For the text-containing cell, return its midpoint in [x, y] coordinate format. 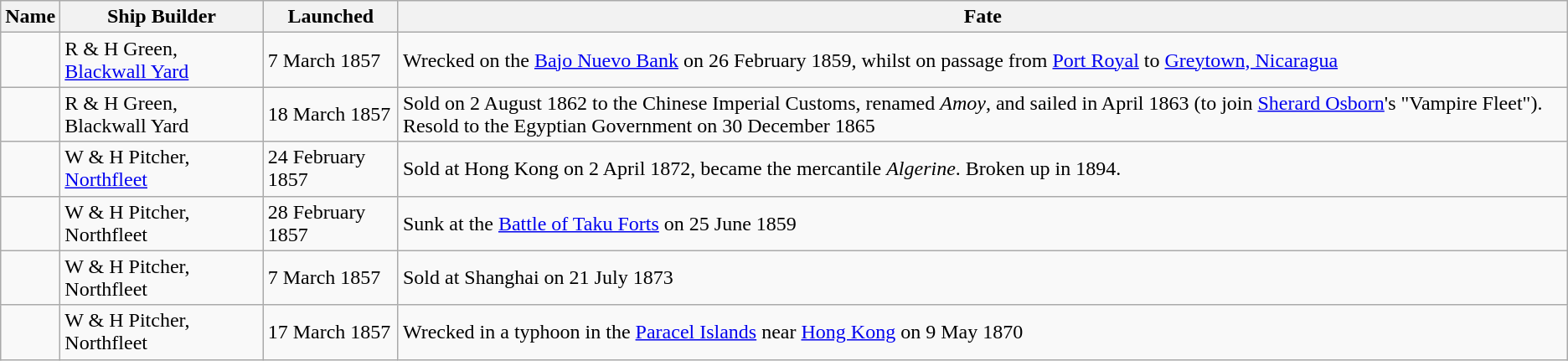
Ship Builder [162, 17]
Wrecked on the Bajo Nuevo Bank on 26 February 1859, whilst on passage from Port Royal to Greytown, Nicaragua [983, 60]
Sold at Shanghai on 21 July 1873 [983, 278]
18 March 1857 [330, 114]
17 March 1857 [330, 332]
28 February 1857 [330, 223]
Sold at Hong Kong on 2 April 1872, became the mercantile Algerine. Broken up in 1894. [983, 169]
Fate [983, 17]
24 February 1857 [330, 169]
Name [30, 17]
Sunk at the Battle of Taku Forts on 25 June 1859 [983, 223]
Launched [330, 17]
Wrecked in a typhoon in the Paracel Islands near Hong Kong on 9 May 1870 [983, 332]
